Capture the cell that displays the provided text and extract its [x, y] central coordinate. 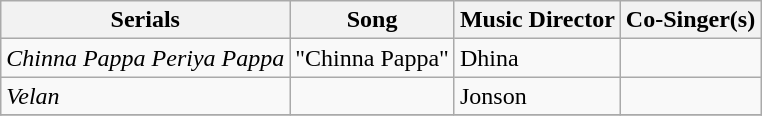
Song [372, 20]
Music Director [537, 20]
Jonson [537, 96]
Co-Singer(s) [690, 20]
Velan [146, 96]
Serials [146, 20]
"Chinna Pappa" [372, 58]
Dhina [537, 58]
Chinna Pappa Periya Pappa [146, 58]
